Search for the cell housing the specified text and yield its [x, y] center coordinate. 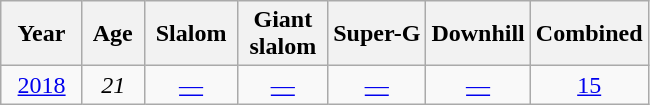
Downhill [478, 34]
2018 [42, 85]
Giant slalom [283, 34]
Super-G [377, 34]
Combined [589, 34]
21 [113, 85]
Slalom [191, 34]
Year [42, 34]
15 [589, 85]
Age [113, 34]
